Find where the given text appears and provide that cell's center as (X, Y) coordinate. 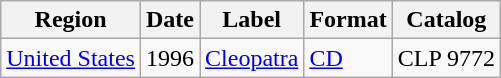
Region (71, 20)
1996 (170, 58)
Format (348, 20)
CLP 9772 (446, 58)
Date (170, 20)
Label (252, 20)
Catalog (446, 20)
Cleopatra (252, 58)
CD (348, 58)
United States (71, 58)
